Determine the [X, Y] coordinate at the center of the cell enclosing the given text.  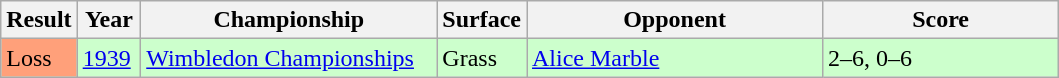
Score [941, 20]
Surface [482, 20]
1939 [109, 58]
Championship [289, 20]
Result [39, 20]
Wimbledon Championships [289, 58]
Opponent [674, 20]
Year [109, 20]
Alice Marble [674, 58]
Grass [482, 58]
2–6, 0–6 [941, 58]
Loss [39, 58]
